Return the [X, Y] coordinate for the center point of the cell that contains the specified text.  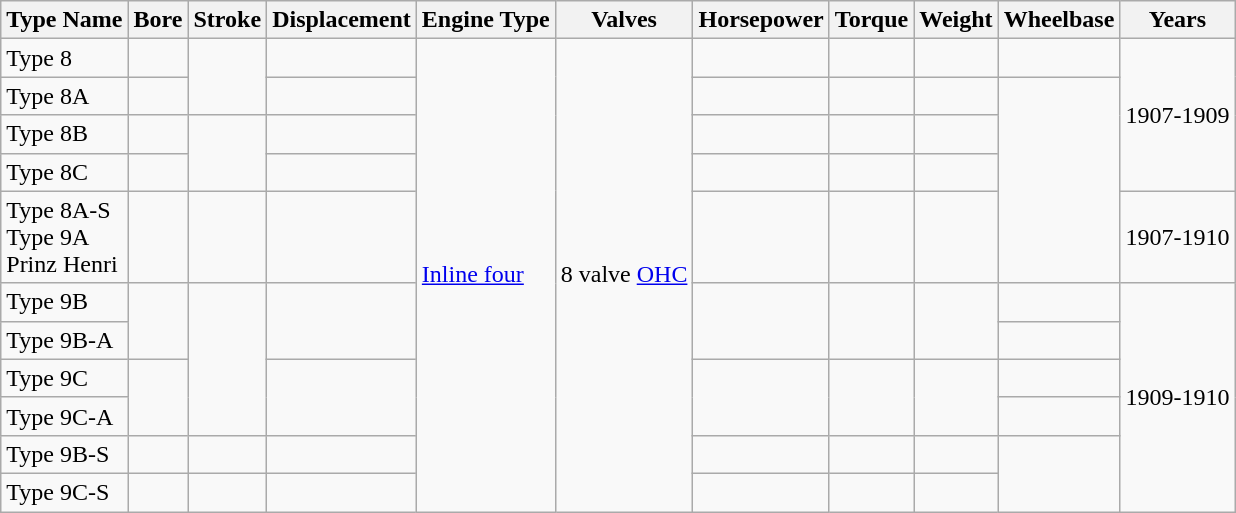
Horsepower [761, 20]
Engine Type [486, 20]
Torque [871, 20]
8 valve OHC [624, 276]
Type Name [64, 20]
Type 8A-SType 9APrinz Henri [64, 237]
Bore [158, 20]
Type 9B [64, 302]
Type 8C [64, 172]
Type 8 [64, 58]
Type 9B-S [64, 454]
1907-1910 [1178, 237]
Type 8A [64, 96]
Type 9C-S [64, 492]
Type 9C [64, 378]
Type 9B-A [64, 340]
1909-1910 [1178, 397]
1907-1909 [1178, 115]
Years [1178, 20]
Valves [624, 20]
Wheelbase [1059, 20]
Stroke [228, 20]
Weight [956, 20]
Displacement [342, 20]
Inline four [486, 276]
Type 8B [64, 134]
Type 9C-A [64, 416]
